Determine the [X, Y] coordinate at the center of the cell enclosing the given text.  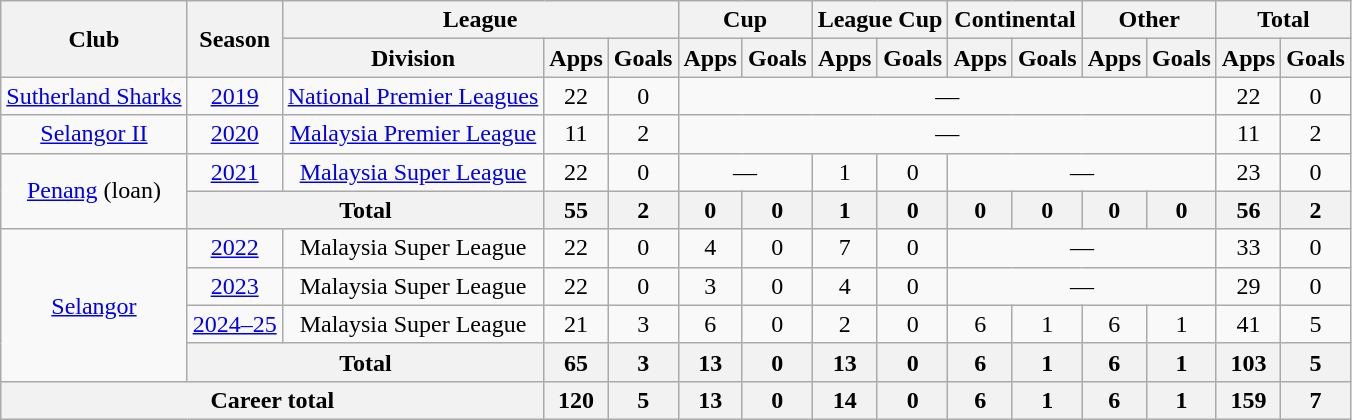
Club [94, 39]
2023 [234, 286]
Selangor [94, 305]
65 [576, 362]
Career total [272, 400]
Malaysia Premier League [413, 134]
2022 [234, 248]
2019 [234, 96]
League Cup [880, 20]
56 [1248, 210]
Sutherland Sharks [94, 96]
Selangor II [94, 134]
33 [1248, 248]
Season [234, 39]
159 [1248, 400]
23 [1248, 172]
Other [1149, 20]
21 [576, 324]
League [480, 20]
Penang (loan) [94, 191]
Division [413, 58]
Continental [1015, 20]
120 [576, 400]
2024–25 [234, 324]
29 [1248, 286]
Cup [745, 20]
2020 [234, 134]
41 [1248, 324]
2021 [234, 172]
National Premier Leagues [413, 96]
55 [576, 210]
14 [844, 400]
103 [1248, 362]
